Detect which cell encompasses the target text, then output its [X, Y] center coordinate. 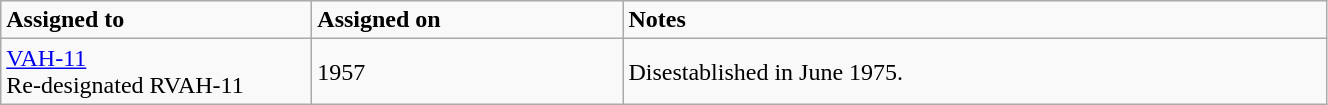
Assigned to [156, 20]
Disestablished in June 1975. [975, 72]
1957 [468, 72]
Notes [975, 20]
Assigned on [468, 20]
VAH-11Re-designated RVAH-11 [156, 72]
